Output the (x, y) coordinate of the center of the cell containing the given text.  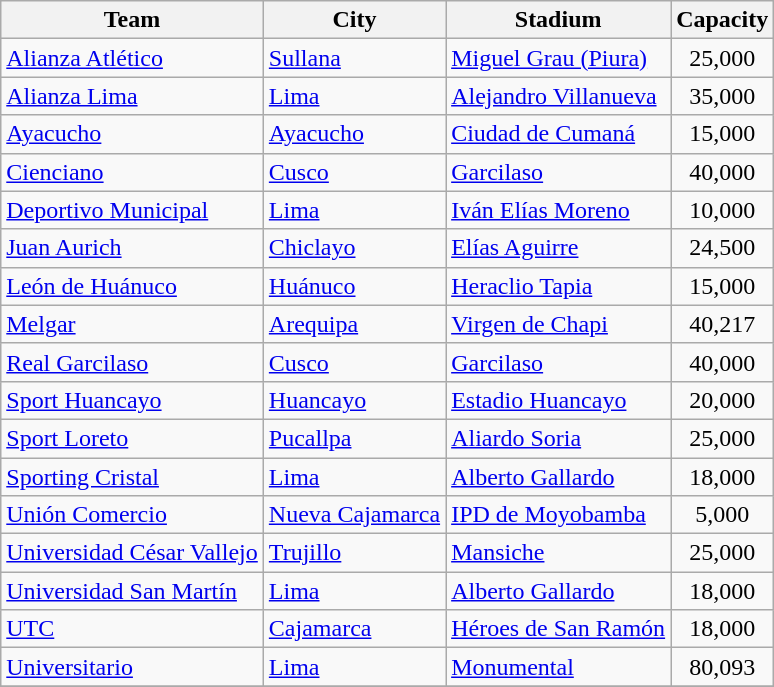
Capacity (722, 20)
Trujillo (354, 553)
Iván Elías Moreno (558, 210)
Huancayo (354, 400)
Alejandro Villanueva (558, 96)
Universidad César Vallejo (132, 553)
Huánuco (354, 286)
Sport Loreto (132, 438)
Sporting Cristal (132, 477)
Alianza Lima (132, 96)
Stadium (558, 20)
24,500 (722, 248)
Cienciano (132, 172)
10,000 (722, 210)
Unión Comercio (132, 515)
5,000 (722, 515)
40,217 (722, 324)
Mansiche (558, 553)
Melgar (132, 324)
León de Huánuco (132, 286)
20,000 (722, 400)
Universidad San Martín (132, 591)
Estadio Huancayo (558, 400)
Chiclayo (354, 248)
Nueva Cajamarca (354, 515)
35,000 (722, 96)
Heraclio Tapia (558, 286)
Alianza Atlético (132, 58)
Ciudad de Cumaná (558, 134)
Juan Aurich (132, 248)
Cajamarca (354, 629)
Universitario (132, 667)
City (354, 20)
Arequipa (354, 324)
80,093 (722, 667)
IPD de Moyobamba (558, 515)
Team (132, 20)
Miguel Grau (Piura) (558, 58)
Aliardo Soria (558, 438)
Monumental (558, 667)
Real Garcilaso (132, 362)
Héroes de San Ramón (558, 629)
UTC (132, 629)
Pucallpa (354, 438)
Sullana (354, 58)
Elías Aguirre (558, 248)
Sport Huancayo (132, 400)
Virgen de Chapi (558, 324)
Deportivo Municipal (132, 210)
